Return [X, Y] of the center of cell containing provided text 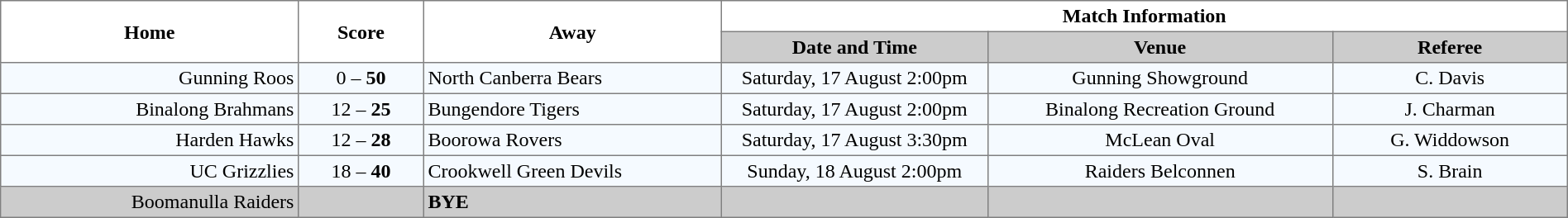
12 – 25 [361, 109]
Referee [1450, 47]
McLean Oval [1159, 140]
North Canberra Bears [572, 78]
Score [361, 31]
G. Widdowson [1450, 140]
Boorowa Rovers [572, 140]
Match Information [1145, 17]
Date and Time [854, 47]
Binalong Brahmans [150, 109]
Saturday, 17 August 3:30pm [854, 140]
0 – 50 [361, 78]
Gunning Showground [1159, 78]
J. Charman [1450, 109]
Binalong Recreation Ground [1159, 109]
18 – 40 [361, 171]
Bungendore Tigers [572, 109]
Venue [1159, 47]
UC Grizzlies [150, 171]
Boomanulla Raiders [150, 202]
Crookwell Green Devils [572, 171]
Gunning Roos [150, 78]
BYE [572, 202]
Home [150, 31]
C. Davis [1450, 78]
12 – 28 [361, 140]
Away [572, 31]
S. Brain [1450, 171]
Raiders Belconnen [1159, 171]
Harden Hawks [150, 140]
Sunday, 18 August 2:00pm [854, 171]
